Locate the cell with the specified text and output its [x, y] center coordinate. 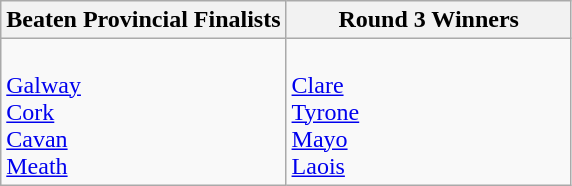
Galway Cork Cavan Meath [144, 112]
Round 3 Winners [428, 20]
Clare Tyrone Mayo Laois [428, 112]
Beaten Provincial Finalists [144, 20]
